Locate the cell with the specified text and output its [X, Y] center coordinate. 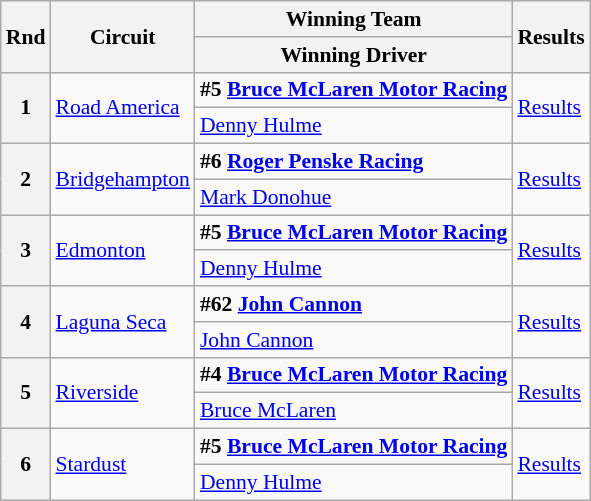
Edmonton [122, 250]
5 [26, 392]
Road America [122, 108]
Riverside [122, 392]
#6 Roger Penske Racing [354, 162]
3 [26, 250]
#4 Bruce McLaren Motor Racing [354, 375]
2 [26, 180]
Rnd [26, 36]
1 [26, 108]
Mark Donohue [354, 197]
4 [26, 322]
Stardust [122, 464]
Winning Team [354, 19]
Bruce McLaren [354, 411]
Laguna Seca [122, 322]
#62 John Cannon [354, 304]
Winning Driver [354, 55]
John Cannon [354, 340]
6 [26, 464]
Bridgehampton [122, 180]
Circuit [122, 36]
